Extract the [X, Y] coordinate from the center of the cell holding the provided text.  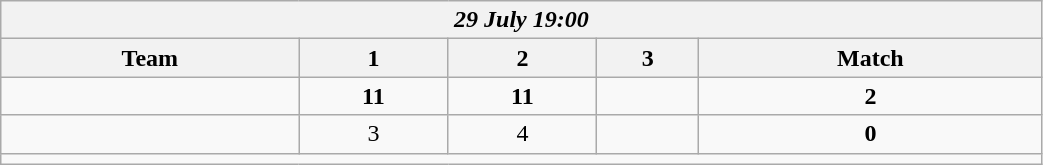
29 July 19:00 [522, 20]
0 [870, 134]
Match [870, 58]
4 [522, 134]
Team [150, 58]
1 [374, 58]
